Search for the cell housing the specified text and yield its (X, Y) center coordinate. 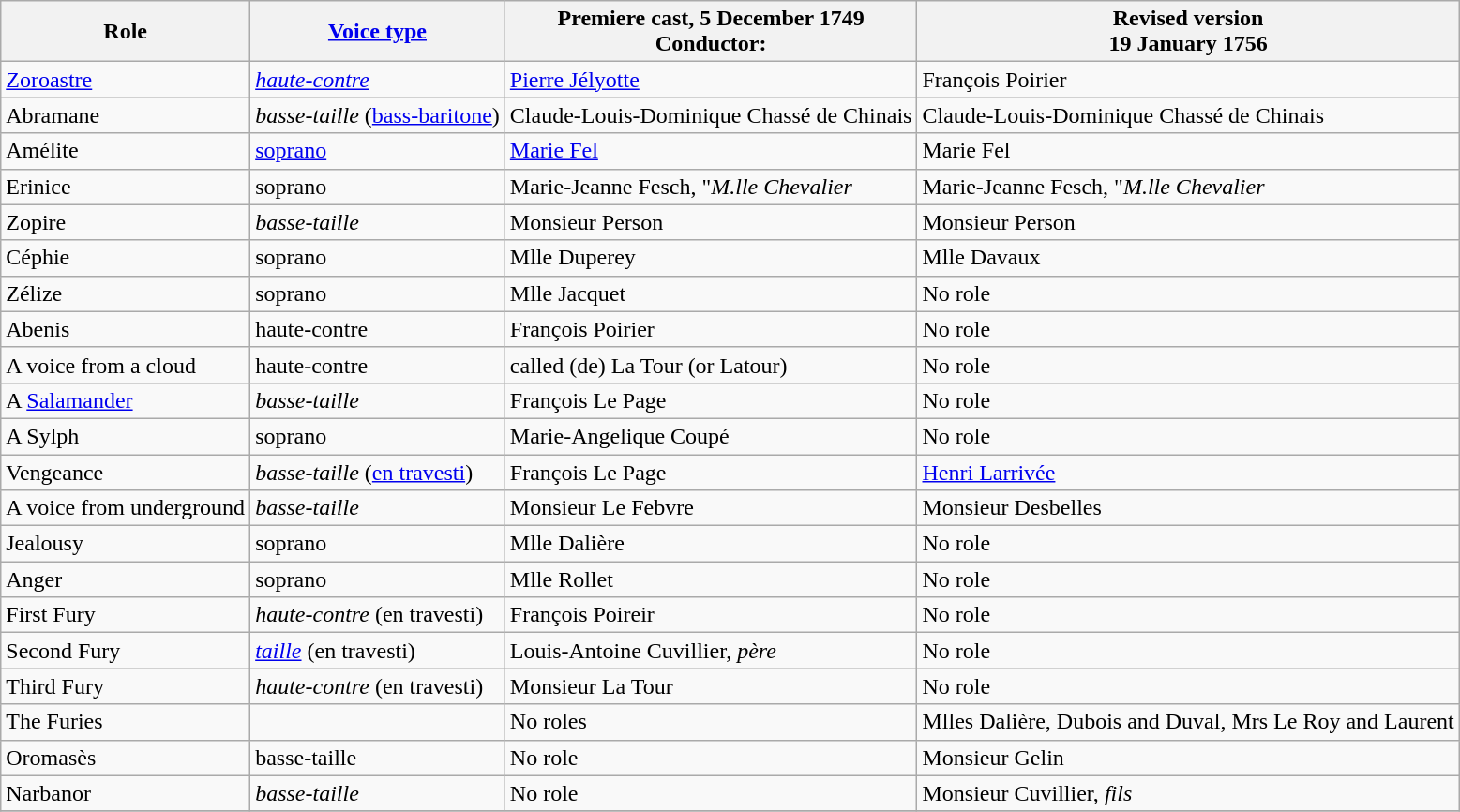
Third Fury (126, 686)
Voice type (378, 32)
Premiere cast, 5 December 1749Conductor: (711, 32)
Mlle Davaux (1188, 258)
A voice from underground (126, 508)
Amélite (126, 151)
Abenis (126, 329)
Zopire (126, 222)
basse-taille (bass-baritone) (378, 115)
Zélize (126, 293)
Monsieur Desbelles (1188, 508)
A Salamander (126, 400)
Erinice (126, 187)
Narbanor (126, 793)
Henri Larrivée (1188, 472)
No roles (711, 722)
called (de) La Tour (or Latour) (711, 365)
Revised version19 January 1756 (1188, 32)
Mlle Duperey (711, 258)
Pierre Jélyotte (711, 80)
Mlles Dalière, Dubois and Duval, Mrs Le Roy and Laurent (1188, 722)
taille (en travesti) (378, 651)
Zoroastre (126, 80)
Oromasès (126, 758)
Monsieur Le Febvre (711, 508)
Abramane (126, 115)
basse-taille (en travesti) (378, 472)
First Fury (126, 615)
Anger (126, 579)
Monsieur La Tour (711, 686)
Mlle Rollet (711, 579)
Vengeance (126, 472)
Mlle Dalière (711, 544)
A Sylph (126, 436)
Marie-Angelique Coupé (711, 436)
Mlle Jacquet (711, 293)
Monsieur Gelin (1188, 758)
A voice from a cloud (126, 365)
Monsieur Cuvillier, fils (1188, 793)
Second Fury (126, 651)
Role (126, 32)
Jealousy (126, 544)
François Poireir (711, 615)
Céphie (126, 258)
Louis-Antoine Cuvillier, père (711, 651)
The Furies (126, 722)
